Locate the cell with the specified text and output its (X, Y) center coordinate. 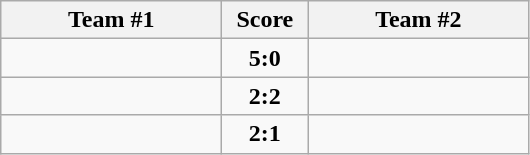
Team #2 (418, 20)
Team #1 (112, 20)
2:1 (265, 134)
2:2 (265, 96)
5:0 (265, 58)
Score (265, 20)
